Detect which cell encompasses the target text, then output its [x, y] center coordinate. 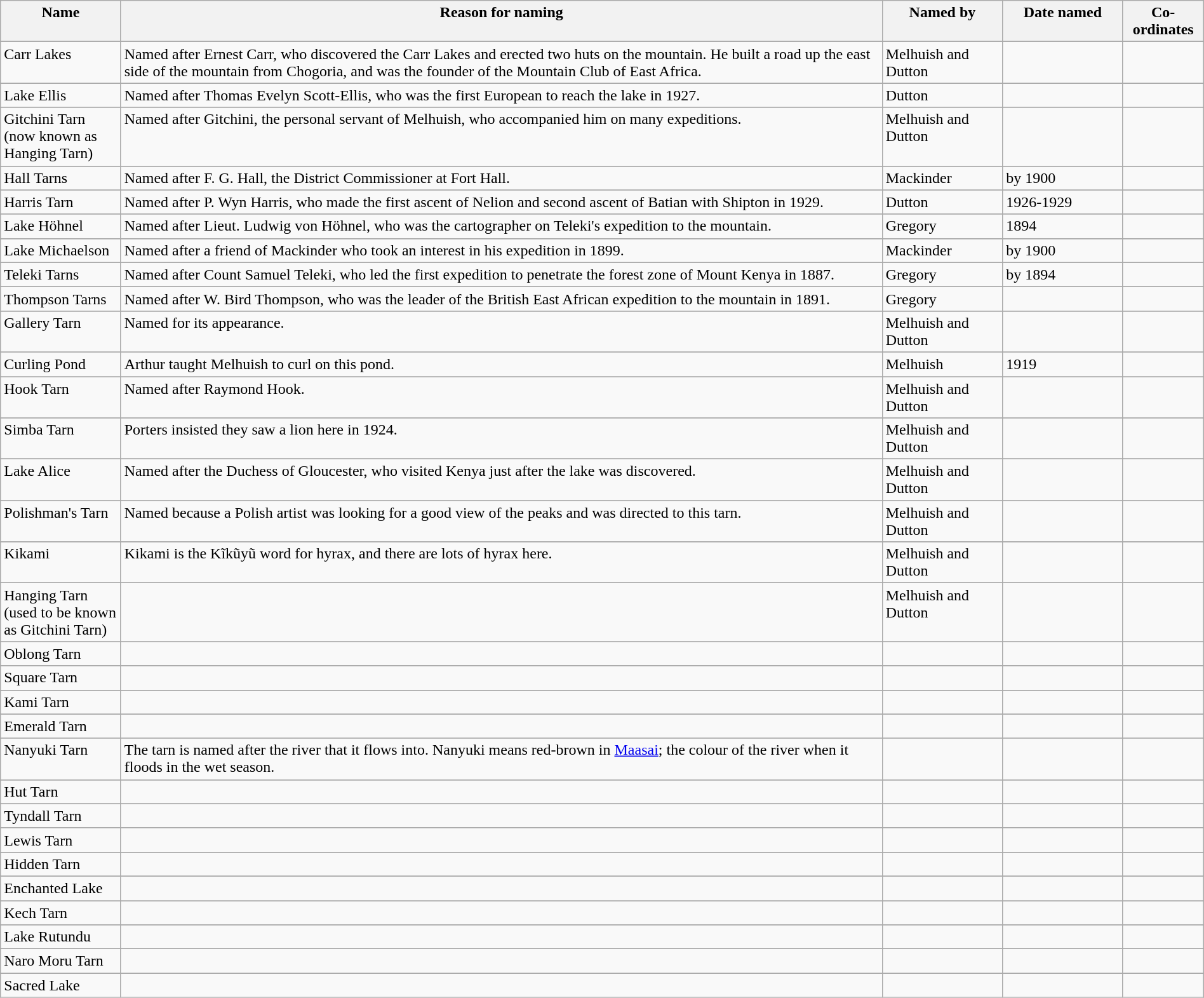
Kikami is the Kĩkũyũ word for hyrax, and there are lots of hyrax here. [502, 563]
Named for its appearance. [502, 332]
Named by [942, 22]
Named after Thomas Evelyn Scott-Ellis, who was the first European to reach the lake in 1927. [502, 95]
Enchanted Lake [61, 888]
Named because a Polish artist was looking for a good view of the peaks and was directed to this tarn. [502, 521]
Lake Alice [61, 480]
Tyndall Tarn [61, 816]
Named after a friend of Mackinder who took an interest in his expedition in 1899. [502, 250]
Hall Tarns [61, 178]
Kech Tarn [61, 913]
Emerald Tarn [61, 726]
Square Tarn [61, 678]
Named after Gitchini, the personal servant of Melhuish, who accompanied him on many expeditions. [502, 137]
Hut Tarn [61, 792]
Name [61, 22]
Kami Tarn [61, 702]
Named after W. Bird Thompson, who was the leader of the British East African expedition to the mountain in 1891. [502, 299]
Lake Michaelson [61, 250]
Lake Ellis [61, 95]
Hook Tarn [61, 396]
Named after P. Wyn Harris, who made the first ascent of Nelion and second ascent of Batian with Shipton in 1929. [502, 202]
Lewis Tarn [61, 840]
Thompson Tarns [61, 299]
Sacred Lake [61, 985]
Porters insisted they saw a lion here in 1924. [502, 438]
Oblong Tarn [61, 654]
Nanyuki Tarn [61, 759]
Teleki Tarns [61, 274]
Curling Pond [61, 364]
Hanging Tarn (used to be known as Gitchini Tarn) [61, 612]
1926-1929 [1063, 202]
Kikami [61, 563]
1894 [1063, 226]
Harris Tarn [61, 202]
1919 [1063, 364]
by 1894 [1063, 274]
Reason for naming [502, 22]
Gitchini Tarn (now known as Hanging Tarn) [61, 137]
Hidden Tarn [61, 864]
Lake Rutundu [61, 937]
Co-ordinates [1163, 22]
Named after Raymond Hook. [502, 396]
Naro Moru Tarn [61, 961]
Named after Count Samuel Teleki, who led the first expedition to penetrate the forest zone of Mount Kenya in 1887. [502, 274]
Simba Tarn [61, 438]
Arthur taught Melhuish to curl on this pond. [502, 364]
The tarn is named after the river that it flows into. Nanyuki means red-brown in Maasai; the colour of the river when it floods in the wet season. [502, 759]
Named after F. G. Hall, the District Commissioner at Fort Hall. [502, 178]
Date named [1063, 22]
Carr Lakes [61, 62]
Polishman's Tarn [61, 521]
Named after the Duchess of Gloucester, who visited Kenya just after the lake was discovered. [502, 480]
Melhuish [942, 364]
Lake Höhnel [61, 226]
Gallery Tarn [61, 332]
Named after Lieut. Ludwig von Höhnel, who was the cartographer on Teleki's expedition to the mountain. [502, 226]
